Identify which cell holds the provided text, then report its [x, y] central coordinate. 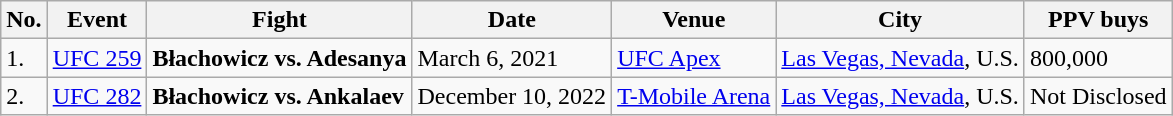
No. [24, 20]
December 10, 2022 [512, 96]
UFC Apex [694, 58]
Błachowicz vs. Adesanya [280, 58]
800,000 [1098, 58]
Not Disclosed [1098, 96]
PPV buys [1098, 20]
UFC 282 [97, 96]
1. [24, 58]
Fight [280, 20]
City [900, 20]
Venue [694, 20]
UFC 259 [97, 58]
March 6, 2021 [512, 58]
Date [512, 20]
2. [24, 96]
Błachowicz vs. Ankalaev [280, 96]
T-Mobile Arena [694, 96]
Event [97, 20]
